Search for the cell housing the specified text and yield its [X, Y] center coordinate. 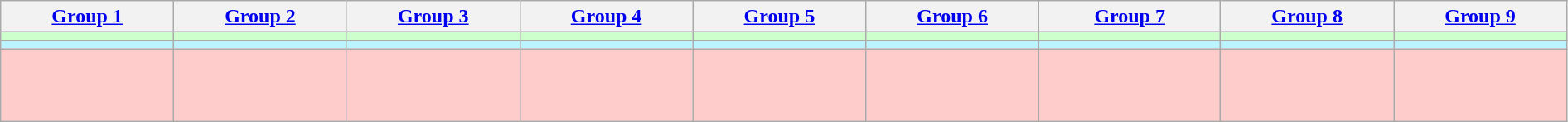
Group 5 [779, 17]
Group 1 [88, 17]
Group 9 [1480, 17]
Group 4 [607, 17]
Group 2 [260, 17]
Group 3 [433, 17]
Group 6 [953, 17]
Group 7 [1130, 17]
Group 8 [1308, 17]
